Pinpoint the cell where the given text exists, returning its [X, Y] midpoint coordinate. 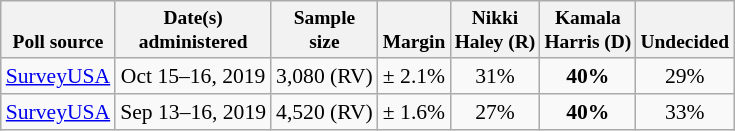
Oct 15–16, 2019 [193, 76]
Margin [414, 30]
± 1.6% [414, 112]
Poll source [58, 30]
NikkiHaley (R) [495, 30]
27% [495, 112]
4,520 (RV) [324, 112]
± 2.1% [414, 76]
Undecided [685, 30]
3,080 (RV) [324, 76]
KamalaHarris (D) [588, 30]
29% [685, 76]
Date(s)administered [193, 30]
Sep 13–16, 2019 [193, 112]
33% [685, 112]
31% [495, 76]
Samplesize [324, 30]
